For the text-containing cell, return its midpoint in [X, Y] coordinate format. 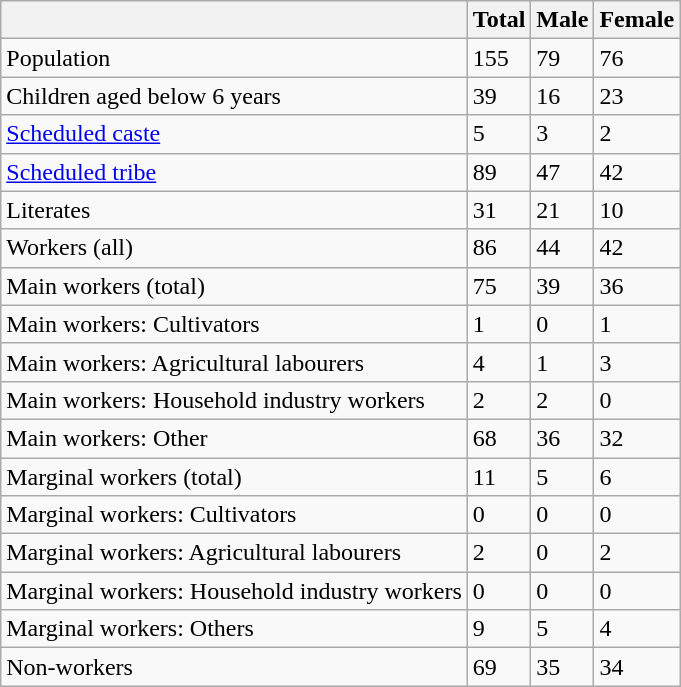
Literates [234, 210]
9 [499, 629]
Scheduled caste [234, 134]
Main workers: Agricultural labourers [234, 362]
Marginal workers: Household industry workers [234, 591]
Female [637, 20]
Main workers: Cultivators [234, 324]
Male [562, 20]
Population [234, 58]
Non-workers [234, 667]
75 [499, 286]
155 [499, 58]
34 [637, 667]
Marginal workers: Others [234, 629]
6 [637, 477]
Marginal workers: Cultivators [234, 515]
16 [562, 96]
47 [562, 172]
44 [562, 248]
Total [499, 20]
Marginal workers: Agricultural labourers [234, 553]
11 [499, 477]
Scheduled tribe [234, 172]
68 [499, 438]
Main workers: Household industry workers [234, 400]
Marginal workers (total) [234, 477]
Children aged below 6 years [234, 96]
Workers (all) [234, 248]
76 [637, 58]
Main workers: Other [234, 438]
32 [637, 438]
79 [562, 58]
86 [499, 248]
31 [499, 210]
10 [637, 210]
69 [499, 667]
Main workers (total) [234, 286]
35 [562, 667]
23 [637, 96]
89 [499, 172]
21 [562, 210]
